Search for the cell housing the specified text and yield its [x, y] center coordinate. 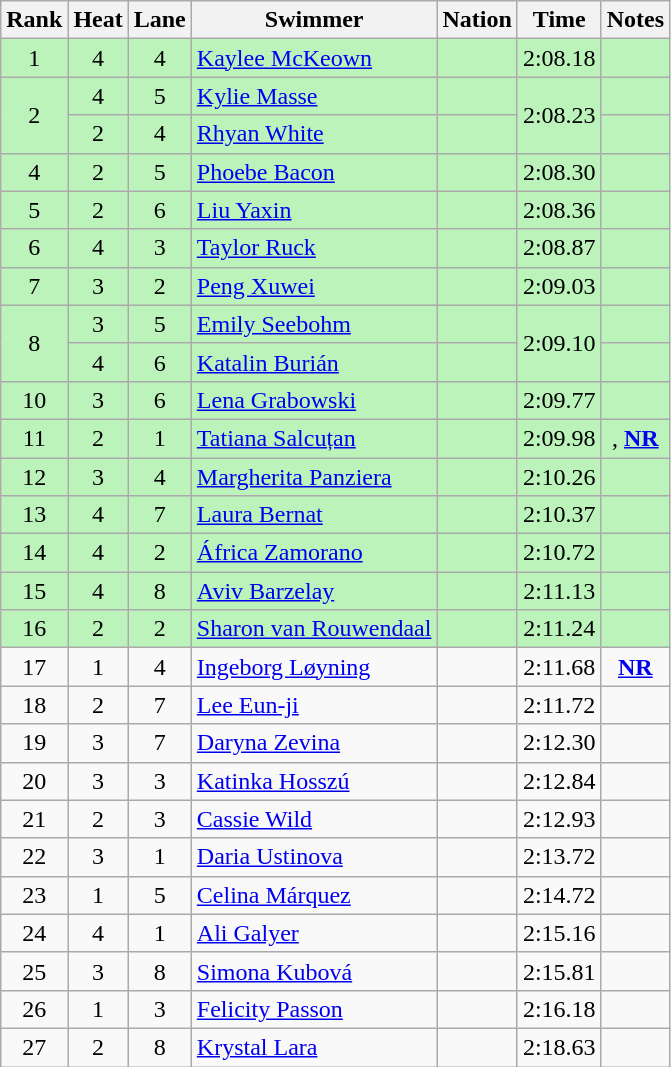
14 [34, 553]
13 [34, 515]
Peng Xuwei [314, 286]
2:08.36 [559, 210]
24 [34, 933]
17 [34, 667]
Lena Grabowski [314, 400]
Rank [34, 20]
Rhyan White [314, 134]
2:13.72 [559, 857]
19 [34, 743]
Ingeborg Løyning [314, 667]
NR [635, 667]
12 [34, 477]
2:11.72 [559, 705]
18 [34, 705]
16 [34, 629]
26 [34, 1009]
2:10.37 [559, 515]
Cassie Wild [314, 819]
Time [559, 20]
2:12.30 [559, 743]
15 [34, 591]
Krystal Lara [314, 1047]
Kaylee McKeown [314, 58]
Heat [98, 20]
Katalin Burián [314, 362]
Laura Bernat [314, 515]
Notes [635, 20]
2:15.16 [559, 933]
21 [34, 819]
2:09.98 [559, 438]
Daria Ustinova [314, 857]
Swimmer [314, 20]
Ali Galyer [314, 933]
2:11.24 [559, 629]
2:10.26 [559, 477]
2:09.10 [559, 343]
Daryna Zevina [314, 743]
2:18.63 [559, 1047]
Celina Márquez [314, 895]
22 [34, 857]
20 [34, 781]
2:09.03 [559, 286]
Phoebe Bacon [314, 172]
Katinka Hosszú [314, 781]
23 [34, 895]
2:16.18 [559, 1009]
Aviv Barzelay [314, 591]
Liu Yaxin [314, 210]
25 [34, 971]
2:11.68 [559, 667]
Tatiana Salcuțan [314, 438]
2:12.93 [559, 819]
Nation [477, 20]
2:08.23 [559, 115]
Margherita Panziera [314, 477]
Lee Eun-ji [314, 705]
2:09.77 [559, 400]
África Zamorano [314, 553]
2:11.13 [559, 591]
2:08.18 [559, 58]
11 [34, 438]
2:08.87 [559, 248]
2:08.30 [559, 172]
2:12.84 [559, 781]
Simona Kubová [314, 971]
Kylie Masse [314, 96]
Taylor Ruck [314, 248]
Emily Seebohm [314, 324]
2:10.72 [559, 553]
2:15.81 [559, 971]
10 [34, 400]
, NR [635, 438]
27 [34, 1047]
Sharon van Rouwendaal [314, 629]
Felicity Passon [314, 1009]
Lane [160, 20]
2:14.72 [559, 895]
